Detect which cell encompasses the target text, then output its [x, y] center coordinate. 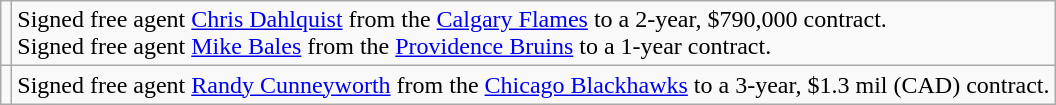
Signed free agent Randy Cunneyworth from the Chicago Blackhawks to a 3-year, $1.3 mil (CAD) contract. [534, 85]
